Find where the given text appears and provide that cell's center as [x, y] coordinate. 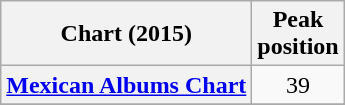
Chart (2015) [126, 34]
39 [298, 85]
Peak position [298, 34]
Mexican Albums Chart [126, 85]
